For the text-containing cell, return its midpoint in [x, y] coordinate format. 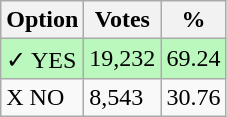
69.24 [194, 59]
✓ YES [42, 59]
Option [42, 20]
30.76 [194, 97]
Votes [122, 20]
8,543 [122, 97]
% [194, 20]
X NO [42, 97]
19,232 [122, 59]
